Locate the cell with the specified text and output its [x, y] center coordinate. 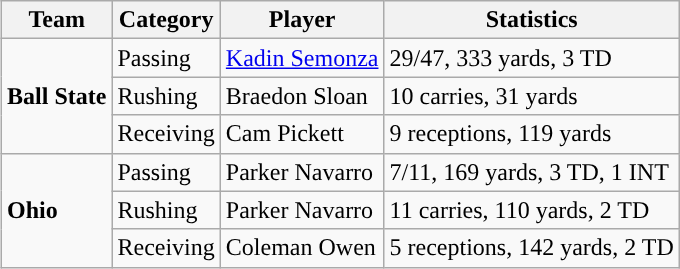
Category [166, 20]
Ball State [57, 96]
Statistics [532, 20]
Team [57, 20]
Player [302, 20]
11 carries, 110 yards, 2 TD [532, 210]
Cam Pickett [302, 134]
29/47, 333 yards, 3 TD [532, 58]
7/11, 169 yards, 3 TD, 1 INT [532, 172]
Ohio [57, 210]
10 carries, 31 yards [532, 96]
9 receptions, 119 yards [532, 134]
5 receptions, 142 yards, 2 TD [532, 248]
Kadin Semonza [302, 58]
Coleman Owen [302, 248]
Braedon Sloan [302, 96]
